Return (x, y) of the center of cell containing provided text 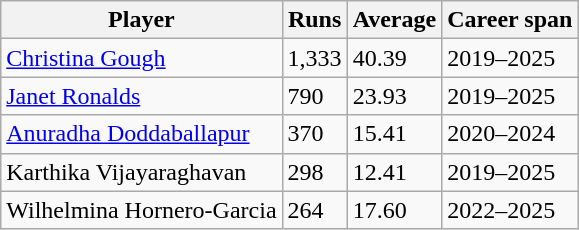
Wilhelmina Hornero-Garcia (142, 210)
15.41 (394, 134)
298 (314, 172)
17.60 (394, 210)
40.39 (394, 58)
1,333 (314, 58)
370 (314, 134)
Christina Gough (142, 58)
Karthika Vijayaraghavan (142, 172)
Anuradha Doddaballapur (142, 134)
Janet Ronalds (142, 96)
790 (314, 96)
Average (394, 20)
Career span (510, 20)
23.93 (394, 96)
Player (142, 20)
2022–2025 (510, 210)
12.41 (394, 172)
264 (314, 210)
Runs (314, 20)
2020–2024 (510, 134)
